Scan for the cell matching the given text and deliver its [x, y] coordinate at center. 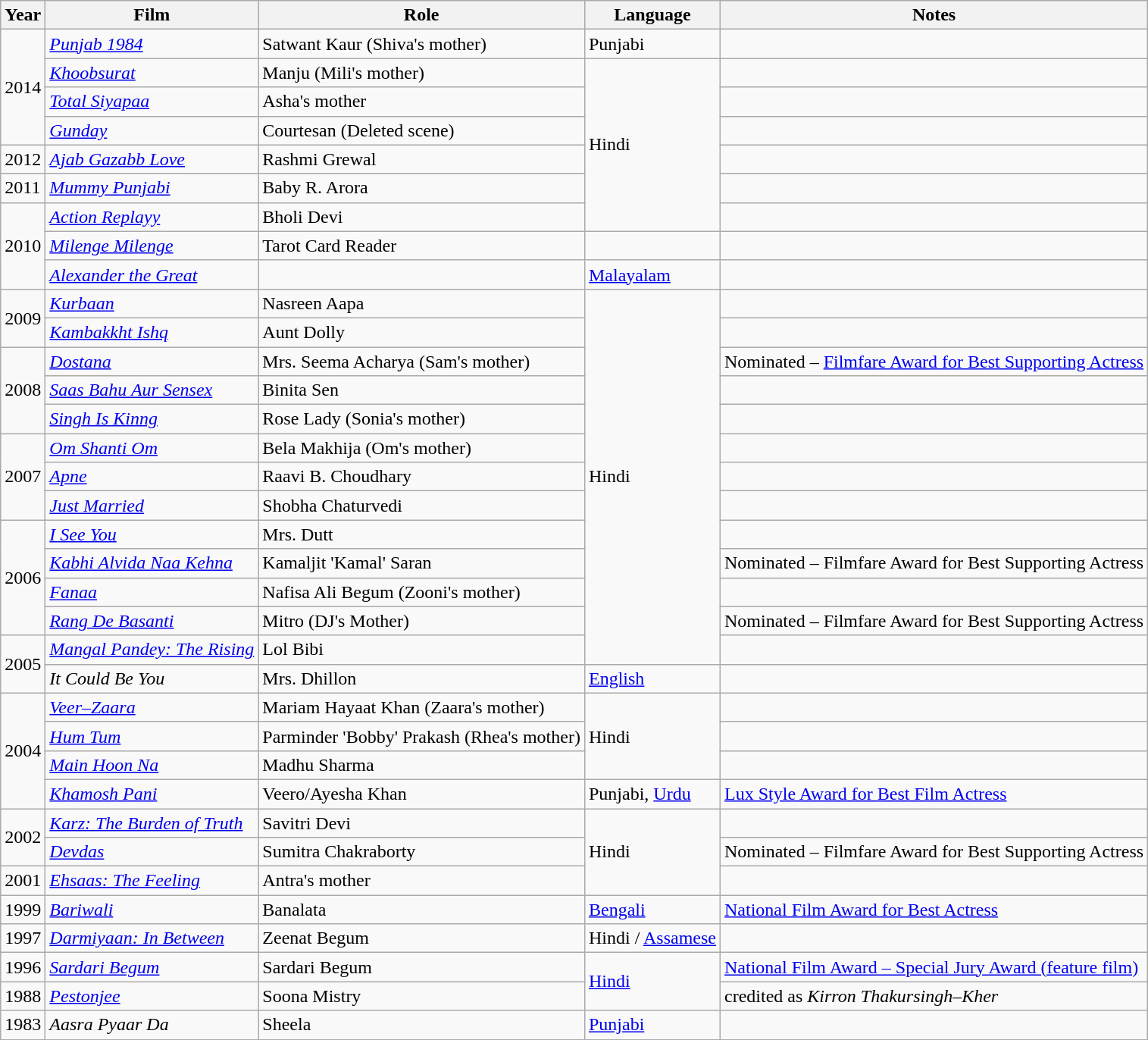
Alexander the Great [152, 274]
National Film Award – Special Jury Award (feature film) [934, 967]
Khoobsurat [152, 73]
Binita Sen [421, 390]
Kambakkht Ishq [152, 332]
2006 [23, 578]
2004 [23, 750]
Shobha Chaturvedi [421, 506]
Veero/Ayesha Khan [421, 794]
2008 [23, 390]
Mangal Pandey: The Rising [152, 650]
Zeenat Begum [421, 938]
Fanaa [152, 592]
Film [152, 15]
Gunday [152, 130]
2014 [23, 87]
Role [421, 15]
1988 [23, 996]
Nasreen Aapa [421, 303]
Kurbaan [152, 303]
Savitri Devi [421, 822]
Year [23, 15]
Satwant Kaur (Shiva's mother) [421, 44]
2011 [23, 188]
Mrs. Dhillon [421, 678]
Devdas [152, 852]
Main Hoon Na [152, 765]
Karz: The Burden of Truth [152, 822]
Milenge Milenge [152, 246]
Bariwali [152, 910]
Hum Tum [152, 736]
Nafisa Ali Begum (Zooni's mother) [421, 592]
Bela Makhija (Om's mother) [421, 448]
Darmiyaan: In Between [152, 938]
Banalata [421, 910]
Rang De Basanti [152, 621]
credited as Kirron Thakursingh–Kher [934, 996]
Lux Style Award for Best Film Actress [934, 794]
Parminder 'Bobby' Prakash (Rhea's mother) [421, 736]
Antra's mother [421, 881]
Action Replayy [152, 217]
Malayalam [652, 274]
Just Married [152, 506]
2010 [23, 246]
2009 [23, 318]
National Film Award for Best Actress [934, 910]
Rashmi Grewal [421, 159]
1997 [23, 938]
Soona Mistry [421, 996]
1999 [23, 910]
Mrs. Seema Acharya (Sam's mother) [421, 362]
2012 [23, 159]
Om Shanti Om [152, 448]
Bengali [652, 910]
Tarot Card Reader [421, 246]
2002 [23, 837]
Raavi B. Choudhary [421, 477]
Khamosh Pani [152, 794]
Aunt Dolly [421, 332]
Dostana [152, 362]
1983 [23, 1025]
It Could Be You [152, 678]
Apne [152, 477]
Rose Lady (Sonia's mother) [421, 419]
Language [652, 15]
Lol Bibi [421, 650]
English [652, 678]
Singh Is Kinng [152, 419]
2005 [23, 664]
Bholi Devi [421, 217]
Hindi / Assamese [652, 938]
Aasra Pyaar Da [152, 1025]
Sumitra Chakraborty [421, 852]
Ajab Gazabb Love [152, 159]
I See You [152, 534]
2001 [23, 881]
Madhu Sharma [421, 765]
Punjab 1984 [152, 44]
Manju (Mili's mother) [421, 73]
Asha's mother [421, 102]
Ehsaas: The Feeling [152, 881]
Veer–Zaara [152, 707]
Saas Bahu Aur Sensex [152, 390]
Mrs. Dutt [421, 534]
Punjabi, Urdu [652, 794]
Mitro (DJ's Mother) [421, 621]
1996 [23, 967]
Courtesan (Deleted scene) [421, 130]
Mariam Hayaat Khan (Zaara's mother) [421, 707]
Kamaljit 'Kamal' Saran [421, 563]
2007 [23, 477]
Mummy Punjabi [152, 188]
Baby R. Arora [421, 188]
Kabhi Alvida Naa Kehna [152, 563]
Total Siyapaa [152, 102]
Pestonjee [152, 996]
Notes [934, 15]
Sheela [421, 1025]
